Determine the (X, Y) coordinate at the center of the cell enclosing the given text.  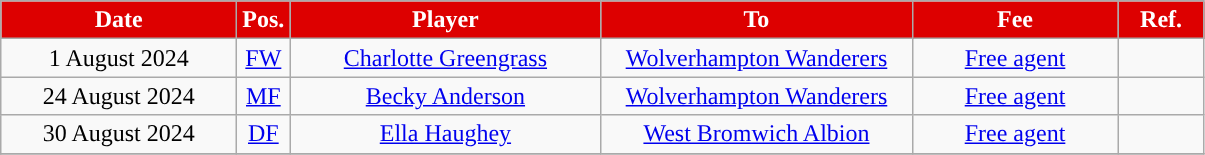
Ella Haughey (446, 134)
24 August 2024 (119, 96)
Becky Anderson (446, 96)
Date (119, 20)
1 August 2024 (119, 58)
West Bromwich Albion (756, 134)
Ref. (1161, 20)
Charlotte Greengrass (446, 58)
Pos. (264, 20)
Player (446, 20)
DF (264, 134)
MF (264, 96)
Fee (1015, 20)
FW (264, 58)
30 August 2024 (119, 134)
To (756, 20)
